From the cell containing the given text, extract its center point as (X, Y) coordinate. 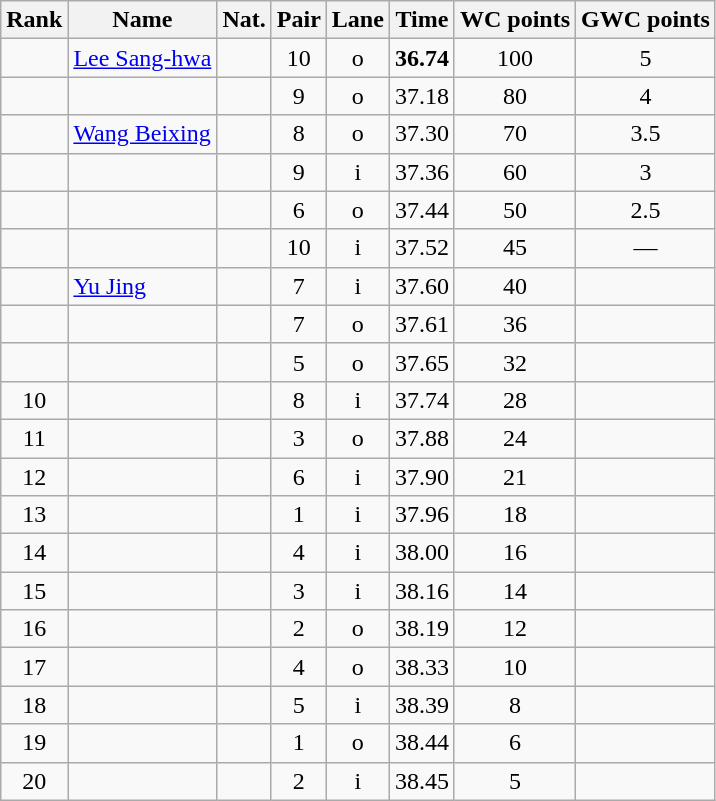
38.45 (422, 781)
70 (514, 134)
37.60 (422, 286)
100 (514, 58)
20 (34, 781)
28 (514, 400)
37.90 (422, 477)
37.61 (422, 324)
37.52 (422, 248)
37.96 (422, 515)
GWC points (646, 20)
60 (514, 172)
80 (514, 96)
37.18 (422, 96)
Nat. (244, 20)
17 (34, 667)
38.33 (422, 667)
38.00 (422, 553)
Name (142, 20)
13 (34, 515)
37.88 (422, 438)
37.36 (422, 172)
Lane (358, 20)
45 (514, 248)
50 (514, 210)
Rank (34, 20)
Pair (298, 20)
38.19 (422, 629)
Wang Beixing (142, 134)
19 (34, 743)
Time (422, 20)
21 (514, 477)
— (646, 248)
WC points (514, 20)
38.16 (422, 591)
37.30 (422, 134)
2.5 (646, 210)
15 (34, 591)
Lee Sang-hwa (142, 58)
37.44 (422, 210)
38.39 (422, 705)
36 (514, 324)
37.65 (422, 362)
38.44 (422, 743)
40 (514, 286)
36.74 (422, 58)
3.5 (646, 134)
Yu Jing (142, 286)
11 (34, 438)
24 (514, 438)
37.74 (422, 400)
32 (514, 362)
